Search for the cell housing the specified text and yield its [x, y] center coordinate. 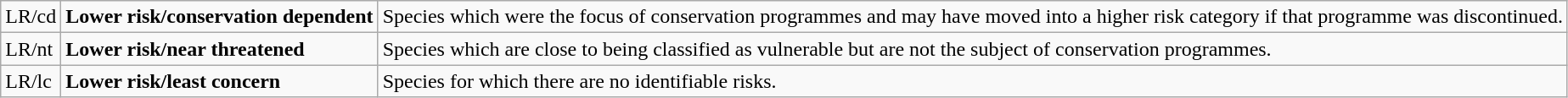
Species which were the focus of conservation programmes and may have moved into a higher risk category if that programme was discontinued. [973, 17]
LR/nt [31, 49]
Species for which there are no identifiable risks. [973, 81]
Lower risk/conservation dependent [219, 17]
LR/lc [31, 81]
Lower risk/near threatened [219, 49]
Lower risk/least concern [219, 81]
LR/cd [31, 17]
Species which are close to being classified as vulnerable but are not the subject of conservation programmes. [973, 49]
